Capture the cell that displays the provided text and extract its [x, y] central coordinate. 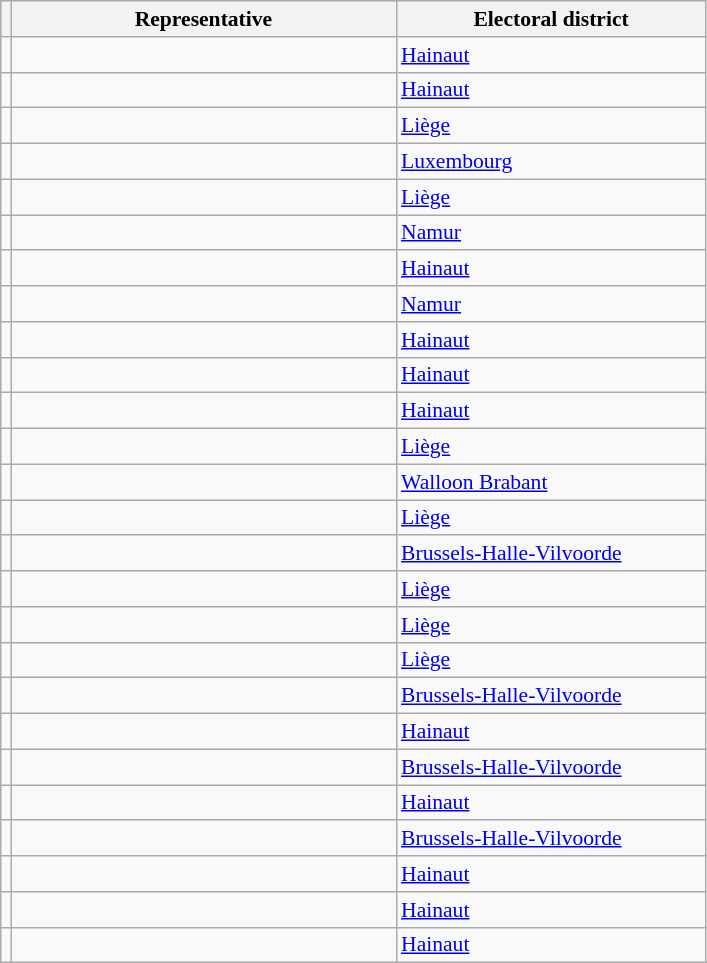
Walloon Brabant [551, 482]
Luxembourg [551, 162]
Representative [204, 19]
Electoral district [551, 19]
